Identify which cell holds the provided text, then report its [x, y] central coordinate. 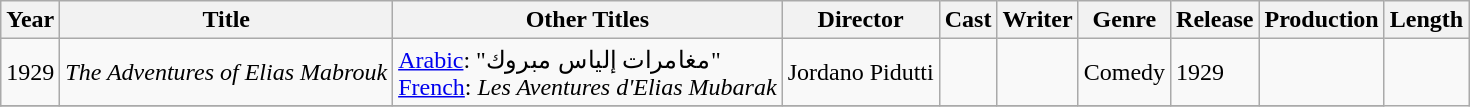
Production [1322, 20]
The Adventures of Elias Mabrouk [226, 72]
Director [860, 20]
Length [1426, 20]
Writer [1038, 20]
Other Titles [588, 20]
Cast [968, 20]
Genre [1124, 20]
Arabic: "مغامرات إلياس مبروك"French: Les Aventures d'Elias Mubarak [588, 72]
Jordano Pidutti [860, 72]
Year [30, 20]
Comedy [1124, 72]
Release [1215, 20]
Title [226, 20]
